From the cell containing the given text, extract its center point as (X, Y) coordinate. 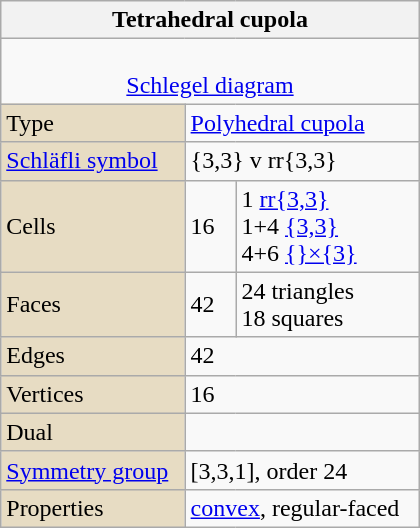
Symmetry group (93, 470)
[3,3,1], order 24 (302, 470)
Properties (93, 508)
Type (93, 123)
Tetrahedral cupola (210, 20)
Cells (93, 226)
24 triangles18 squares (328, 304)
1 rr{3,3} 1+4 {3,3} 4+6 {}×{3} (328, 226)
convex, regular-faced (302, 508)
Vertices (93, 394)
Edges (93, 356)
Polyhedral cupola (302, 123)
Dual (93, 432)
{3,3} v rr{3,3} (302, 161)
Faces (93, 304)
Schlegel diagram (210, 72)
Schläfli symbol (93, 161)
